Locate the cell with the specified text and output its (X, Y) center coordinate. 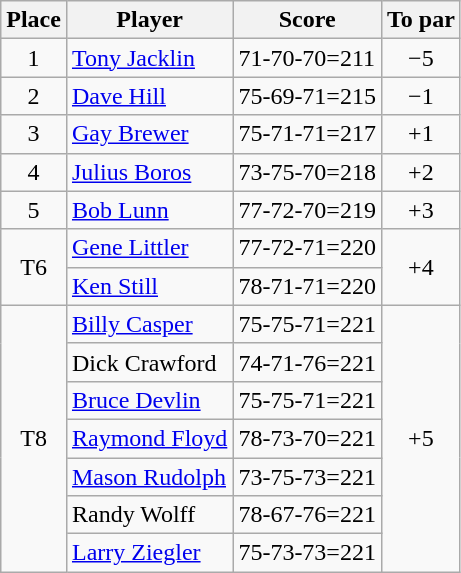
3 (34, 134)
71-70-70=211 (308, 58)
T6 (34, 267)
+4 (420, 267)
78-73-70=221 (308, 438)
To par (420, 20)
75-73-73=221 (308, 553)
Randy Wolff (149, 515)
1 (34, 58)
77-72-70=219 (308, 210)
Gay Brewer (149, 134)
Place (34, 20)
Player (149, 20)
4 (34, 172)
Tony Jacklin (149, 58)
+2 (420, 172)
Gene Littler (149, 248)
73-75-70=218 (308, 172)
+1 (420, 134)
Bob Lunn (149, 210)
75-71-71=217 (308, 134)
Ken Still (149, 286)
T8 (34, 438)
77-72-71=220 (308, 248)
+3 (420, 210)
73-75-73=221 (308, 477)
78-71-71=220 (308, 286)
−1 (420, 96)
Bruce Devlin (149, 400)
Julius Boros (149, 172)
Score (308, 20)
−5 (420, 58)
2 (34, 96)
Mason Rudolph (149, 477)
Larry Ziegler (149, 553)
Billy Casper (149, 324)
Dick Crawford (149, 362)
74-71-76=221 (308, 362)
75-69-71=215 (308, 96)
+5 (420, 438)
78-67-76=221 (308, 515)
Dave Hill (149, 96)
Raymond Floyd (149, 438)
5 (34, 210)
